Detect which cell encompasses the target text, then output its (x, y) center coordinate. 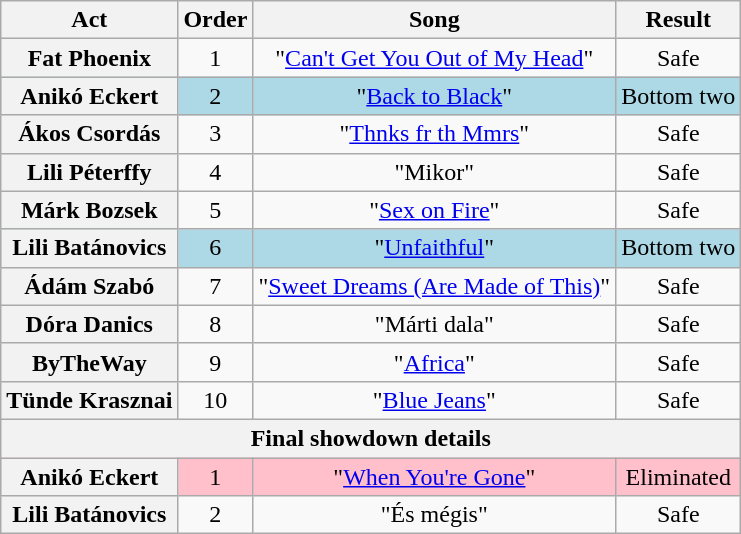
"Sex on Fire" (434, 210)
"Blue Jeans" (434, 400)
"Africa" (434, 362)
5 (216, 210)
Lili Péterffy (90, 172)
Ákos Csordás (90, 134)
"Back to Black" (434, 96)
Act (90, 20)
6 (216, 248)
Result (678, 20)
Order (216, 20)
9 (216, 362)
Song (434, 20)
Márk Bozsek (90, 210)
3 (216, 134)
"És mégis" (434, 515)
Fat Phoenix (90, 58)
"When You're Gone" (434, 477)
Tünde Krasznai (90, 400)
"Sweet Dreams (Are Made of This)" (434, 286)
"Unfaithful" (434, 248)
8 (216, 324)
Final showdown details (371, 438)
"Mikor" (434, 172)
"Can't Get You Out of My Head" (434, 58)
Dóra Danics (90, 324)
Ádám Szabó (90, 286)
4 (216, 172)
7 (216, 286)
"Márti dala" (434, 324)
"Thnks fr th Mmrs" (434, 134)
ByTheWay (90, 362)
Eliminated (678, 477)
10 (216, 400)
